Capture the cell that displays the provided text and extract its (x, y) central coordinate. 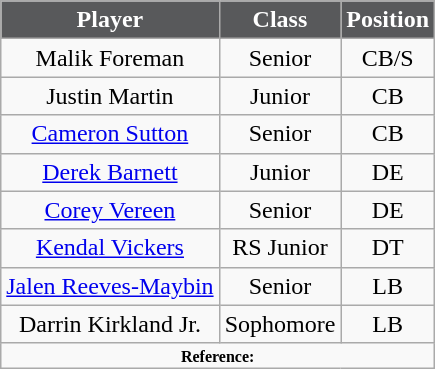
Derek Barnett (110, 172)
RS Junior (280, 248)
CB/S (388, 58)
Jalen Reeves-Maybin (110, 286)
Sophomore (280, 324)
Justin Martin (110, 96)
DT (388, 248)
Kendal Vickers (110, 248)
Cameron Sutton (110, 134)
Player (110, 20)
Reference: (218, 355)
Darrin Kirkland Jr. (110, 324)
Corey Vereen (110, 210)
Class (280, 20)
Position (388, 20)
Malik Foreman (110, 58)
